Identify which cell holds the provided text, then report its (X, Y) central coordinate. 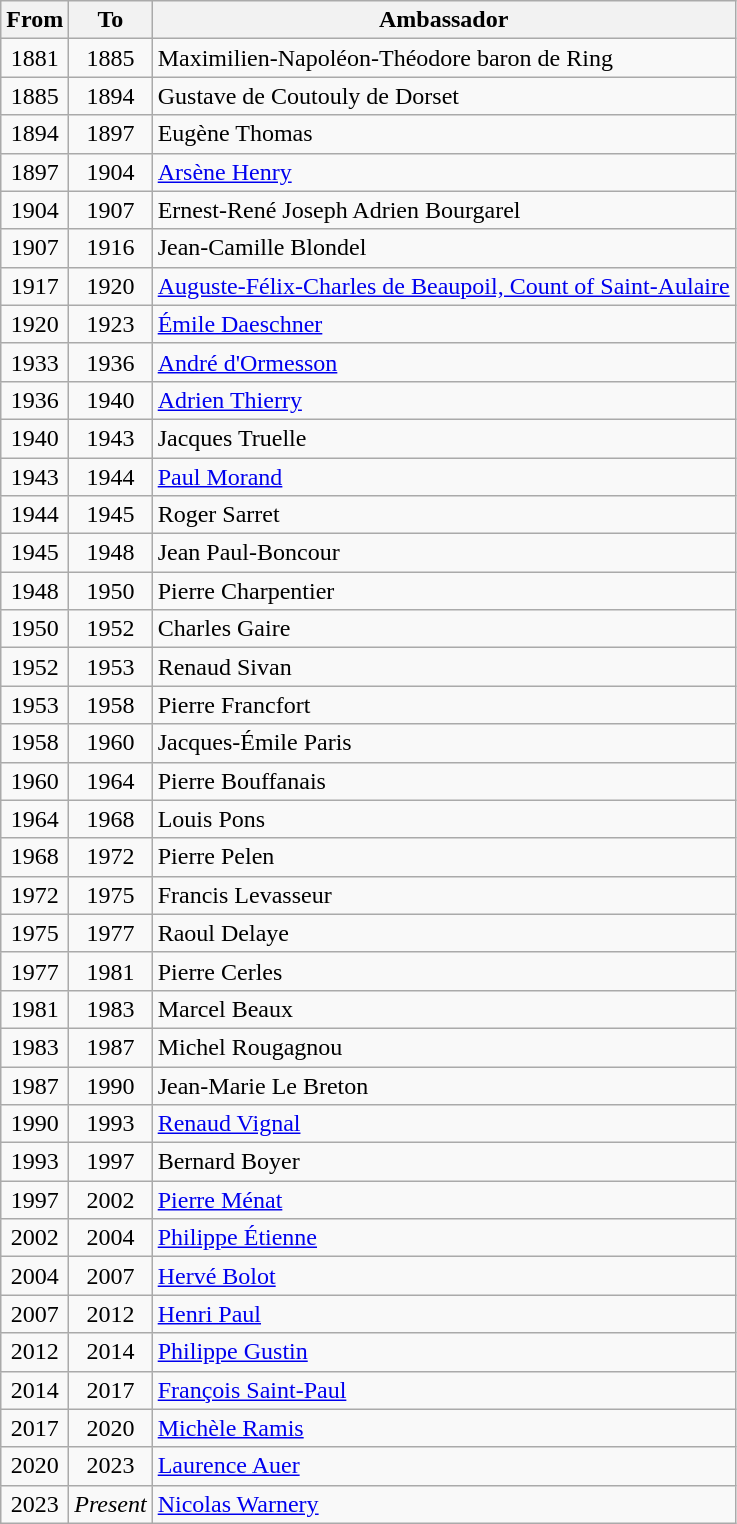
1923 (110, 324)
François Saint-Paul (444, 1390)
Philippe Étienne (444, 1238)
Michel Rougagnou (444, 1047)
Laurence Auer (444, 1466)
Paul Morand (444, 477)
Hervé Bolot (444, 1276)
Raoul Delaye (444, 933)
Ambassador (444, 20)
Maximilien-Napoléon-Théodore baron de Ring (444, 58)
Renaud Sivan (444, 667)
Louis Pons (444, 819)
Francis Levasseur (444, 895)
Roger Sarret (444, 515)
1917 (35, 286)
Jacques-Émile Paris (444, 743)
Philippe Gustin (444, 1352)
To (110, 20)
Michèle Ramis (444, 1428)
1916 (110, 248)
Jean-Marie Le Breton (444, 1085)
Pierre Pelen (444, 857)
Émile Daeschner (444, 324)
Jean-Camille Blondel (444, 248)
Pierre Charpentier (444, 591)
1933 (35, 362)
Marcel Beaux (444, 1009)
Pierre Bouffanais (444, 781)
Charles Gaire (444, 629)
Adrien Thierry (444, 400)
Pierre Cerles (444, 971)
Pierre Francfort (444, 705)
Eugène Thomas (444, 134)
Nicolas Warnery (444, 1504)
Jacques Truelle (444, 438)
Jean Paul-Boncour (444, 553)
André d'Ormesson (444, 362)
Pierre Ménat (444, 1200)
Henri Paul (444, 1314)
1881 (35, 58)
Arsène Henry (444, 172)
Gustave de Coutouly de Dorset (444, 96)
Bernard Boyer (444, 1162)
Renaud Vignal (444, 1124)
Ernest-René Joseph Adrien Bourgarel (444, 210)
Auguste-Félix-Charles de Beaupoil, Count of Saint-Aulaire (444, 286)
Present (110, 1504)
From (35, 20)
